Determine the [x, y] coordinate at the center of the cell enclosing the given text.  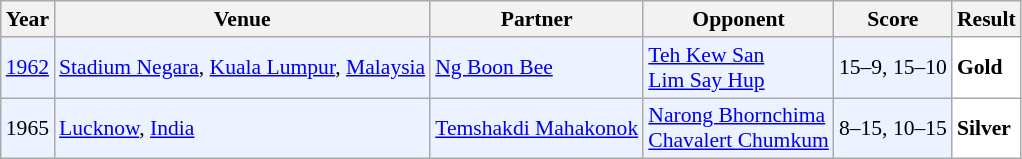
Score [893, 19]
Stadium Negara, Kuala Lumpur, Malaysia [242, 68]
Gold [986, 68]
Teh Kew San Lim Say Hup [738, 68]
8–15, 10–15 [893, 128]
Venue [242, 19]
Ng Boon Bee [536, 68]
Narong Bhornchima Chavalert Chumkum [738, 128]
Silver [986, 128]
Temshakdi Mahakonok [536, 128]
Lucknow, India [242, 128]
1962 [28, 68]
Year [28, 19]
1965 [28, 128]
Opponent [738, 19]
Partner [536, 19]
15–9, 15–10 [893, 68]
Result [986, 19]
